Return [X, Y] of the center of cell containing provided text 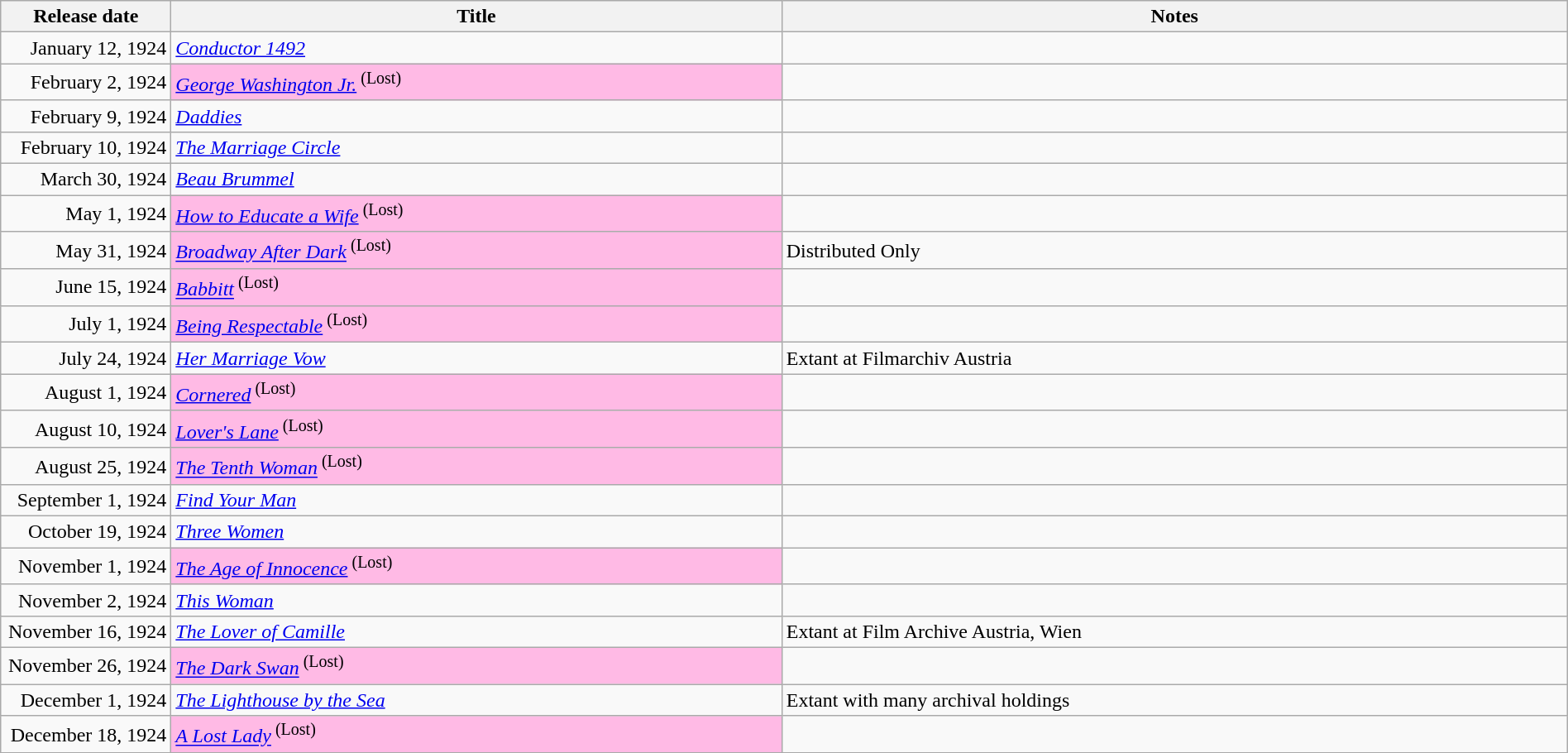
August 10, 1924 [86, 429]
Find Your Man [476, 501]
November 26, 1924 [86, 665]
Daddies [476, 116]
Extant with many archival holdings [1174, 700]
Her Marriage Vow [476, 358]
Three Women [476, 532]
Broadway After Dark (Lost) [476, 250]
Extant at Film Archive Austria, Wien [1174, 631]
July 24, 1924 [86, 358]
February 9, 1924 [86, 116]
The Lighthouse by the Sea [476, 700]
August 25, 1924 [86, 467]
George Washington Jr. (Lost) [476, 83]
December 1, 1924 [86, 700]
February 10, 1924 [86, 147]
Babbitt (Lost) [476, 288]
July 1, 1924 [86, 324]
The Dark Swan (Lost) [476, 665]
October 19, 1924 [86, 532]
November 2, 1924 [86, 600]
Cornered (Lost) [476, 392]
November 16, 1924 [86, 631]
How to Educate a Wife (Lost) [476, 213]
August 1, 1924 [86, 392]
September 1, 1924 [86, 501]
February 2, 1924 [86, 83]
June 15, 1924 [86, 288]
November 1, 1924 [86, 566]
The Tenth Woman (Lost) [476, 467]
A Lost Lady (Lost) [476, 735]
Lover's Lane (Lost) [476, 429]
The Marriage Circle [476, 147]
Distributed Only [1174, 250]
The Lover of Camille [476, 631]
January 12, 1924 [86, 48]
The Age of Innocence (Lost) [476, 566]
March 30, 1924 [86, 180]
December 18, 1924 [86, 735]
Extant at Filmarchiv Austria [1174, 358]
Beau Brummel [476, 180]
This Woman [476, 600]
Conductor 1492 [476, 48]
Release date [86, 17]
Title [476, 17]
May 31, 1924 [86, 250]
May 1, 1924 [86, 213]
Being Respectable (Lost) [476, 324]
Notes [1174, 17]
